Return (x, y) of the center of cell containing provided text 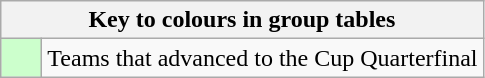
Key to colours in group tables (242, 20)
Teams that advanced to the Cup Quarterfinal (262, 58)
